Extract the (x, y) coordinate from the center of the cell holding the provided text.  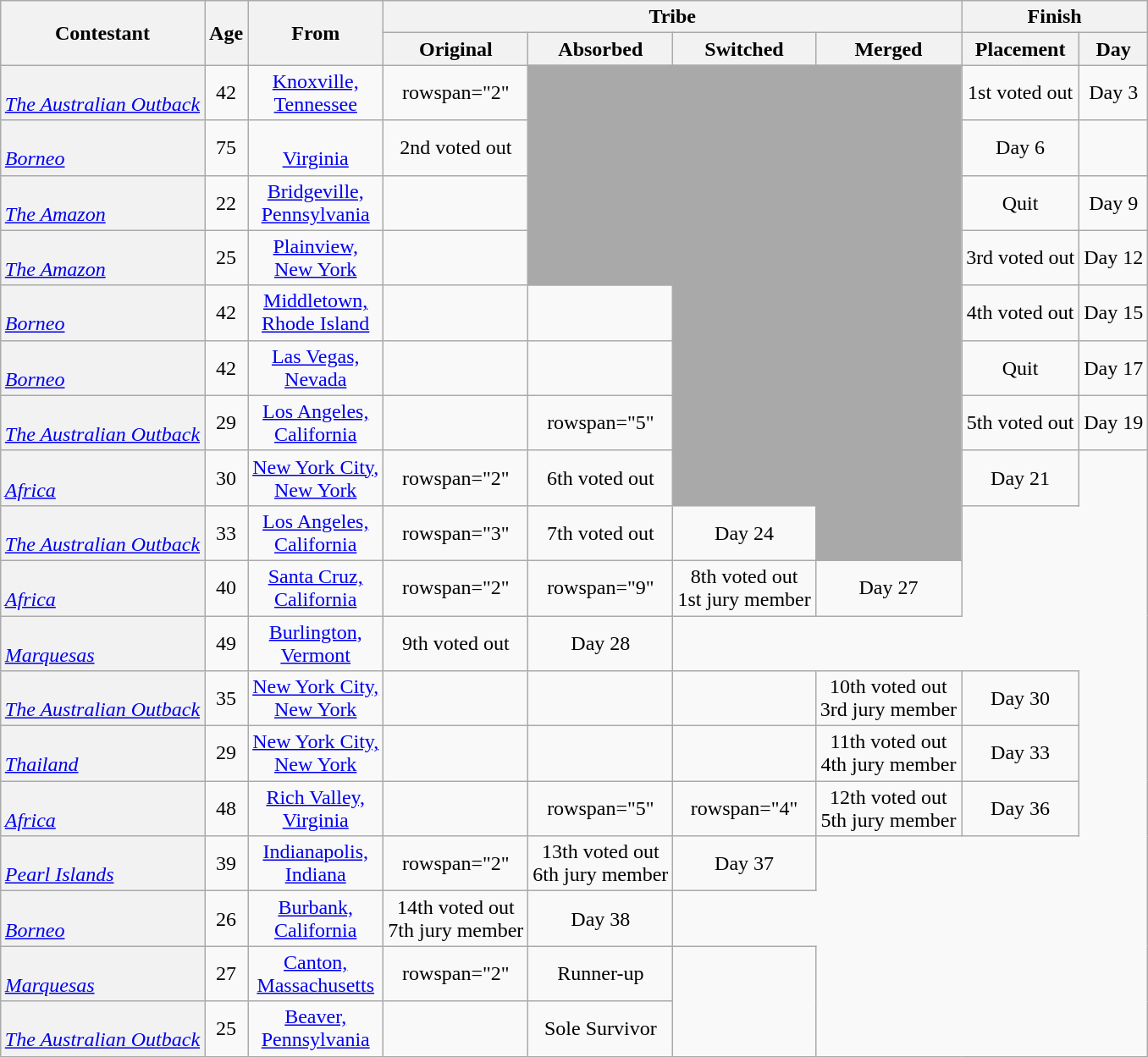
Contestant (102, 33)
Los Angeles, California (316, 423)
Absorbed (601, 49)
7th voted out (601, 533)
Thailand (102, 753)
22 (227, 203)
Rich Valley,Virginia (316, 809)
1st voted out (1021, 93)
Day 6 (1021, 147)
Day 19 (1114, 423)
48 (227, 809)
Day 21 (1021, 477)
Burbank,California (316, 919)
From (316, 33)
13th voted out6th jury member (601, 863)
Day 9 (1114, 203)
Day 24 (744, 533)
Day (1114, 49)
4th voted out (1021, 313)
Bridgeville,Pennsylvania (316, 203)
27 (227, 973)
8th voted out1st jury member (744, 587)
11th voted out4th jury member (888, 753)
Placement (1021, 49)
Day 37 (744, 863)
75 (227, 147)
Burlington,Vermont (316, 643)
Day 27 (888, 587)
Canton,Massachusetts (316, 973)
Indianapolis,Indiana (316, 863)
Day 3 (1114, 93)
33 (227, 533)
2nd voted out (455, 147)
Sole Survivor (601, 1029)
rowspan="9" (601, 587)
Finish (1055, 17)
Middletown,Rhode Island (316, 313)
Las Vegas,Nevada (316, 367)
40 (227, 587)
12th voted out5th jury member (888, 809)
Age (227, 33)
Day 33 (1021, 753)
Merged (888, 49)
Virginia (316, 147)
Santa Cruz,California (316, 587)
Day 17 (1114, 367)
5th voted out (1021, 423)
35 (227, 699)
Switched (744, 49)
Day 30 (1021, 699)
Runner-up (601, 973)
14th voted out7th jury member (455, 919)
Pearl Islands (102, 863)
Day 12 (1114, 257)
10th voted out3rd jury member (888, 699)
Day 15 (1114, 313)
26 (227, 919)
6th voted out (601, 477)
rowspan="4" (744, 809)
9th voted out (455, 643)
30 (227, 477)
Day 28 (601, 643)
49 (227, 643)
Los Angeles,California (316, 533)
3rd voted out (1021, 257)
Plainview, New York (316, 257)
rowspan="3" (455, 533)
Tribe (672, 17)
Day 38 (601, 919)
Original (455, 49)
Day 36 (1021, 809)
39 (227, 863)
Beaver,Pennsylvania (316, 1029)
Knoxville,Tennessee (316, 93)
